Provide the [x, y] coordinate of the cell's center where the given text is located.  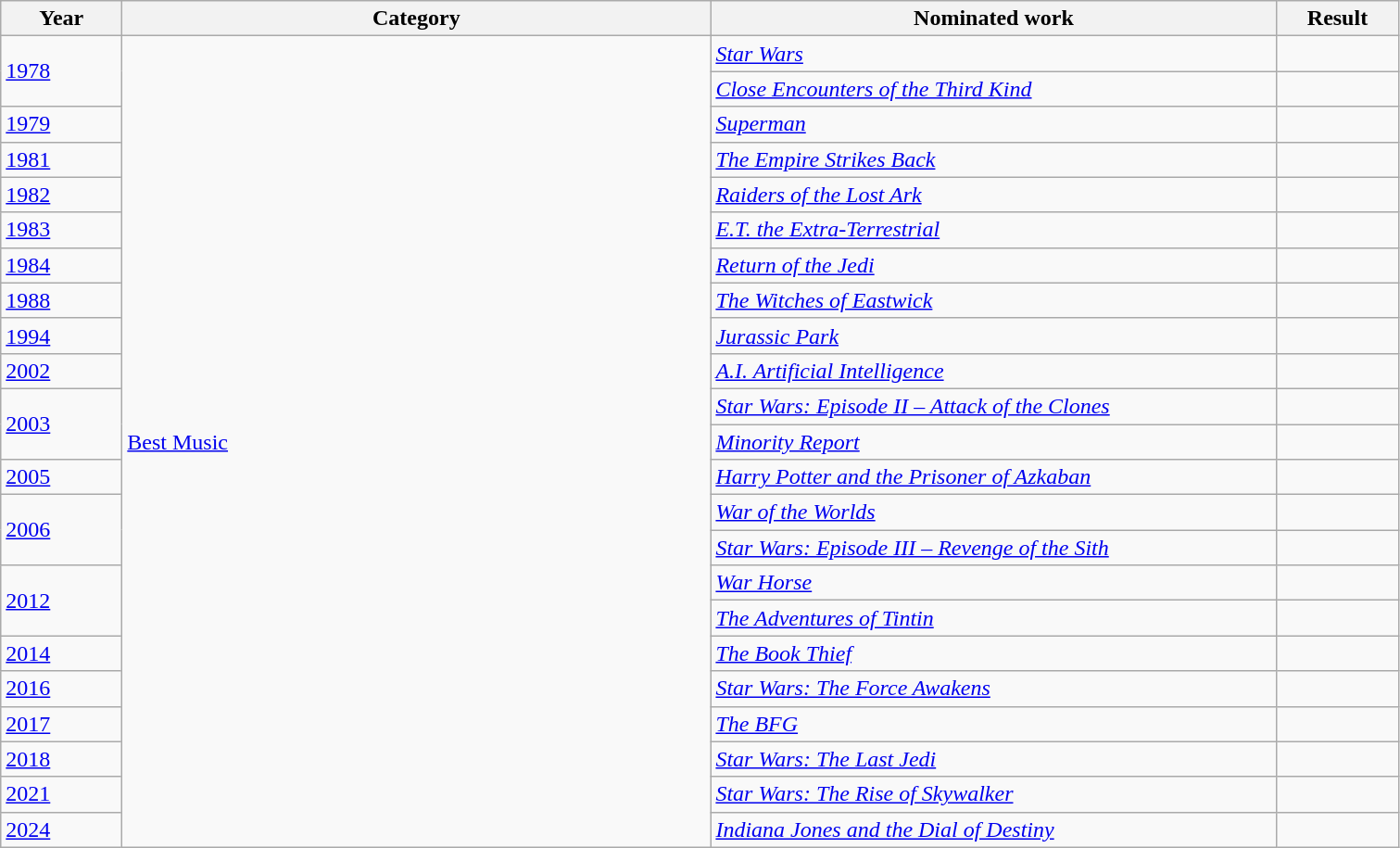
Year [61, 19]
The Book Thief [993, 653]
Star Wars: Episode II – Attack of the Clones [993, 406]
War of the Worlds [993, 513]
2006 [61, 530]
1994 [61, 335]
Indiana Jones and the Dial of Destiny [993, 829]
Star Wars: The Rise of Skywalker [993, 794]
2005 [61, 477]
E.T. the Extra-Terrestrial [993, 230]
1981 [61, 159]
Jurassic Park [993, 335]
Raiders of the Lost Ark [993, 195]
Minority Report [993, 442]
2021 [61, 794]
Close Encounters of the Third Kind [993, 89]
The BFG [993, 724]
2016 [61, 689]
2002 [61, 371]
The Empire Strikes Back [993, 159]
2012 [61, 601]
1983 [61, 230]
The Witches of Eastwick [993, 300]
1982 [61, 195]
2018 [61, 759]
Star Wars [993, 54]
1988 [61, 300]
2003 [61, 424]
The Adventures of Tintin [993, 618]
Return of the Jedi [993, 265]
A.I. Artificial Intelligence [993, 371]
2014 [61, 653]
1979 [61, 124]
Star Wars: Episode III – Revenge of the Sith [993, 548]
Star Wars: The Force Awakens [993, 689]
2017 [61, 724]
War Horse [993, 583]
Star Wars: The Last Jedi [993, 759]
2024 [61, 829]
Best Music [417, 441]
Superman [993, 124]
Result [1338, 19]
1978 [61, 71]
1984 [61, 265]
Harry Potter and the Prisoner of Azkaban [993, 477]
Nominated work [993, 19]
Category [417, 19]
